Provide the [X, Y] coordinate of the cell's center where the given text is located.  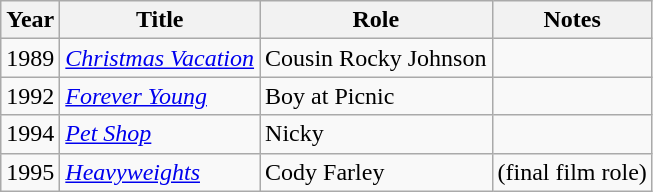
Pet Shop [160, 134]
1994 [30, 134]
Boy at Picnic [376, 96]
Forever Young [160, 96]
1995 [30, 172]
1989 [30, 58]
1992 [30, 96]
Nicky [376, 134]
Cody Farley [376, 172]
(final film role) [572, 172]
Role [376, 20]
Heavyweights [160, 172]
Notes [572, 20]
Year [30, 20]
Title [160, 20]
Cousin Rocky Johnson [376, 58]
Christmas Vacation [160, 58]
